Output the (x, y) coordinate of the center of the cell containing the given text.  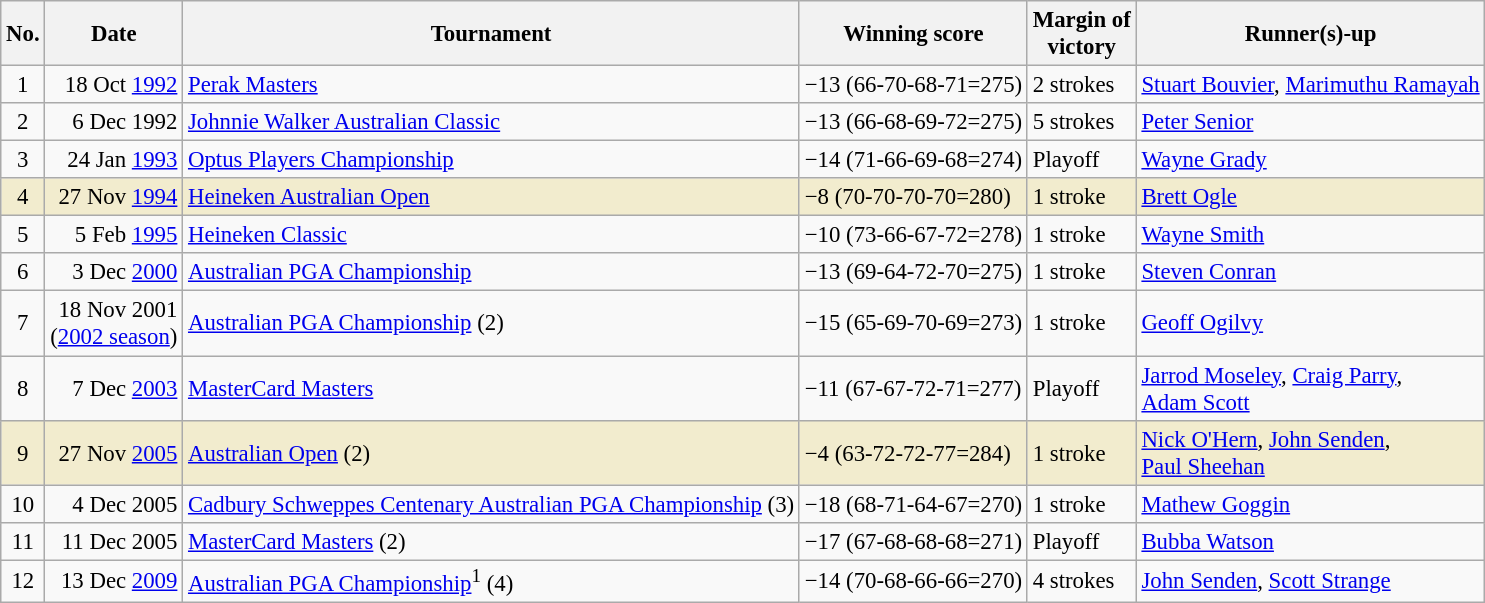
Runner(s)-up (1310, 34)
−17 (67-68-68-68=271) (913, 541)
−15 (65-69-70-69=273) (913, 324)
8 (23, 388)
5 strokes (1082, 122)
2 (23, 122)
Geoff Ogilvy (1310, 324)
−13 (66-68-69-72=275) (913, 122)
Jarrod Moseley, Craig Parry, Adam Scott (1310, 388)
3 Dec 2000 (114, 273)
24 Jan 1993 (114, 160)
6 Dec 1992 (114, 122)
−10 (73-66-67-72=278) (913, 235)
4 strokes (1082, 581)
Tournament (492, 34)
Australian Open (2) (492, 452)
Wayne Grady (1310, 160)
−13 (66-70-68-71=275) (913, 85)
Cadbury Schweppes Centenary Australian PGA Championship (3) (492, 504)
Australian PGA Championship1 (4) (492, 581)
Perak Masters (492, 85)
MasterCard Masters (2) (492, 541)
5 Feb 1995 (114, 235)
No. (23, 34)
Peter Senior (1310, 122)
Australian PGA Championship (492, 273)
18 Oct 1992 (114, 85)
2 strokes (1082, 85)
−8 (70-70-70-70=280) (913, 197)
Stuart Bouvier, Marimuthu Ramayah (1310, 85)
Brett Ogle (1310, 197)
13 Dec 2009 (114, 581)
7 (23, 324)
Australian PGA Championship (2) (492, 324)
4 (23, 197)
Margin ofvictory (1082, 34)
Wayne Smith (1310, 235)
Johnnie Walker Australian Classic (492, 122)
6 (23, 273)
Winning score (913, 34)
−14 (71-66-69-68=274) (913, 160)
18 Nov 2001(2002 season) (114, 324)
3 (23, 160)
−4 (63-72-72-77=284) (913, 452)
Heineken Classic (492, 235)
Optus Players Championship (492, 160)
11 (23, 541)
Nick O'Hern, John Senden, Paul Sheehan (1310, 452)
−11 (67-67-72-71=277) (913, 388)
−18 (68-71-64-67=270) (913, 504)
10 (23, 504)
11 Dec 2005 (114, 541)
John Senden, Scott Strange (1310, 581)
27 Nov 2005 (114, 452)
1 (23, 85)
−14 (70-68-66-66=270) (913, 581)
7 Dec 2003 (114, 388)
Date (114, 34)
5 (23, 235)
Bubba Watson (1310, 541)
Heineken Australian Open (492, 197)
Mathew Goggin (1310, 504)
4 Dec 2005 (114, 504)
9 (23, 452)
27 Nov 1994 (114, 197)
MasterCard Masters (492, 388)
−13 (69-64-72-70=275) (913, 273)
Steven Conran (1310, 273)
12 (23, 581)
